Locate the cell with the specified text and output its [x, y] center coordinate. 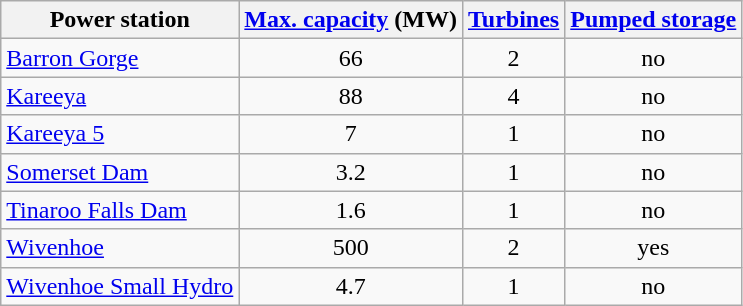
Wivenhoe [120, 248]
4.7 [351, 286]
Max. capacity (MW) [351, 20]
3.2 [351, 172]
Somerset Dam [120, 172]
Kareeya [120, 96]
Kareeya 5 [120, 134]
Pumped storage [654, 20]
yes [654, 248]
1.6 [351, 210]
Tinaroo Falls Dam [120, 210]
Turbines [513, 20]
Power station [120, 20]
7 [351, 134]
500 [351, 248]
Wivenhoe Small Hydro [120, 286]
88 [351, 96]
Barron Gorge [120, 58]
66 [351, 58]
4 [513, 96]
